Pinpoint the cell where the given text exists, returning its (x, y) midpoint coordinate. 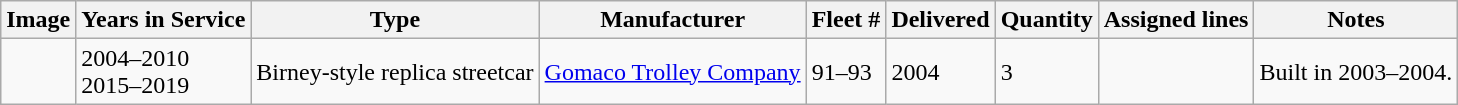
Fleet # (846, 20)
3 (1046, 72)
Manufacturer (672, 20)
Built in 2003–2004. (1356, 72)
2004 (940, 72)
Birney-style replica streetcar (395, 72)
Image (38, 20)
Quantity (1046, 20)
91–93 (846, 72)
Type (395, 20)
Gomaco Trolley Company (672, 72)
Delivered (940, 20)
2004–20102015–2019 (164, 72)
Years in Service (164, 20)
Assigned lines (1176, 20)
Notes (1356, 20)
